Locate the cell with the specified text and output its [x, y] center coordinate. 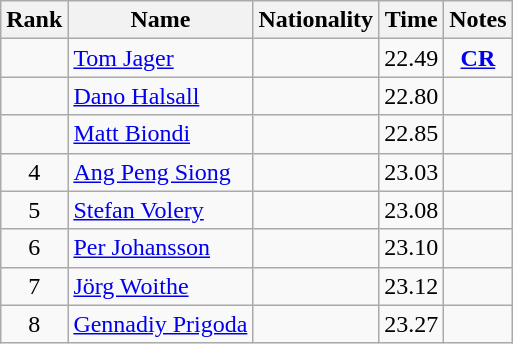
Stefan Volery [160, 210]
Nationality [316, 20]
23.08 [412, 210]
Ang Peng Siong [160, 172]
6 [34, 248]
Per Johansson [160, 248]
4 [34, 172]
5 [34, 210]
22.49 [412, 58]
Gennadiy Prigoda [160, 324]
Rank [34, 20]
7 [34, 286]
22.85 [412, 134]
Tom Jager [160, 58]
Notes [478, 20]
23.03 [412, 172]
Matt Biondi [160, 134]
23.10 [412, 248]
Name [160, 20]
23.12 [412, 286]
8 [34, 324]
Dano Halsall [160, 96]
Jörg Woithe [160, 286]
22.80 [412, 96]
23.27 [412, 324]
CR [478, 58]
Time [412, 20]
